For the text-containing cell, return its midpoint in [X, Y] coordinate format. 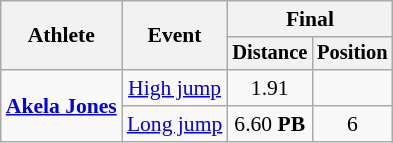
6.60 PB [270, 124]
Final [310, 19]
Position [352, 54]
High jump [174, 88]
6 [352, 124]
Akela Jones [62, 106]
Long jump [174, 124]
Athlete [62, 36]
Distance [270, 54]
Event [174, 36]
1.91 [270, 88]
